Identify which cell holds the provided text, then report its [x, y] central coordinate. 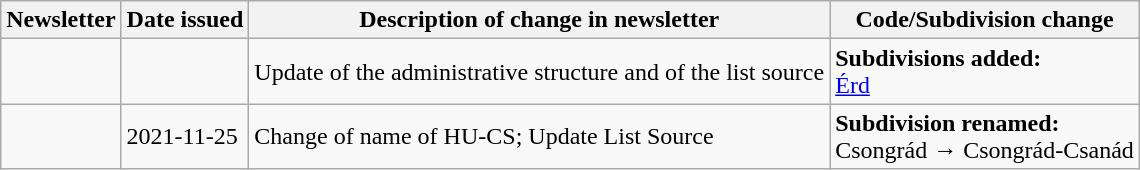
Update of the administrative structure and of the list source [540, 72]
Date issued [185, 20]
Newsletter [61, 20]
Subdivision renamed: Csongrád → Csongrád-Csanád [985, 136]
Code/Subdivision change [985, 20]
Description of change in newsletter [540, 20]
Change of name of HU-CS; Update List Source [540, 136]
2021-11-25 [185, 136]
Subdivisions added: Érd [985, 72]
